Find where the given text appears and provide that cell's center as [X, Y] coordinate. 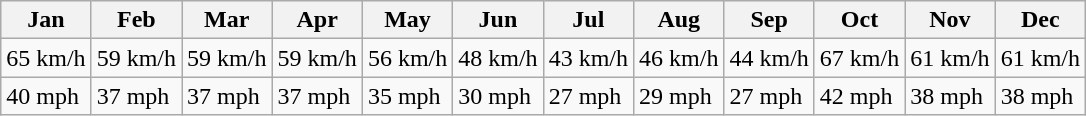
Sep [769, 20]
48 km/h [498, 58]
Oct [859, 20]
Feb [136, 20]
65 km/h [46, 58]
Apr [317, 20]
42 mph [859, 96]
Mar [227, 20]
Jan [46, 20]
Jul [588, 20]
46 km/h [679, 58]
56 km/h [407, 58]
30 mph [498, 96]
43 km/h [588, 58]
35 mph [407, 96]
Aug [679, 20]
40 mph [46, 96]
May [407, 20]
Jun [498, 20]
Nov [950, 20]
44 km/h [769, 58]
67 km/h [859, 58]
Dec [1040, 20]
29 mph [679, 96]
